Extract the (x, y) coordinate from the center of the cell holding the provided text.  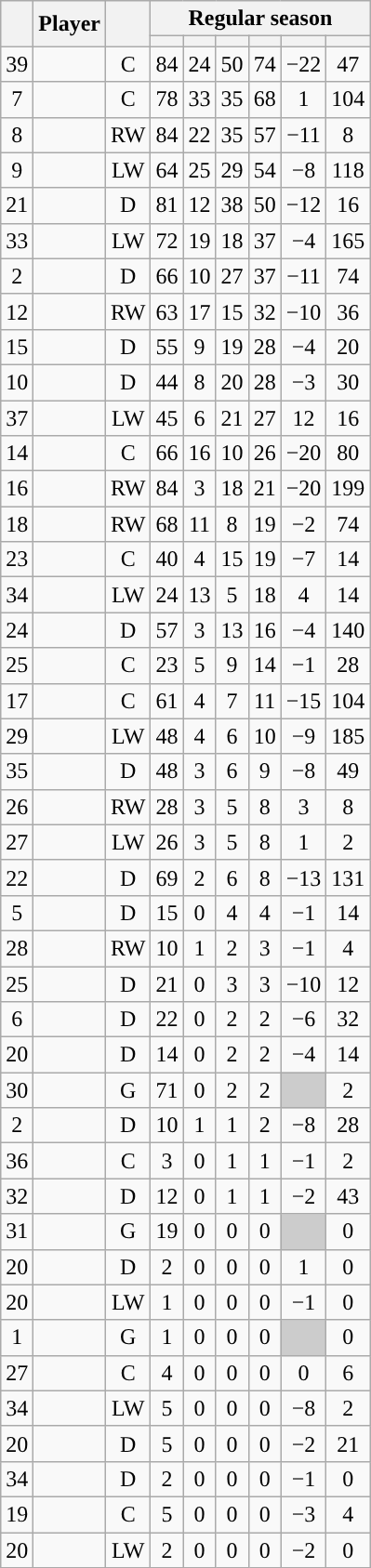
−9 (303, 736)
−7 (303, 560)
31 (17, 1232)
131 (348, 877)
78 (167, 99)
Player (70, 24)
40 (167, 560)
61 (167, 701)
118 (348, 170)
54 (264, 170)
−12 (303, 205)
165 (348, 241)
140 (348, 630)
−6 (303, 1020)
185 (348, 736)
−22 (303, 64)
49 (348, 771)
−13 (303, 877)
72 (167, 241)
−15 (303, 701)
80 (348, 454)
38 (232, 205)
47 (348, 64)
63 (167, 311)
45 (167, 417)
81 (167, 205)
44 (167, 382)
Regular season (260, 19)
64 (167, 170)
69 (167, 877)
71 (167, 1090)
199 (348, 489)
55 (167, 347)
43 (348, 1196)
39 (17, 64)
